Detect which cell encompasses the target text, then output its [X, Y] center coordinate. 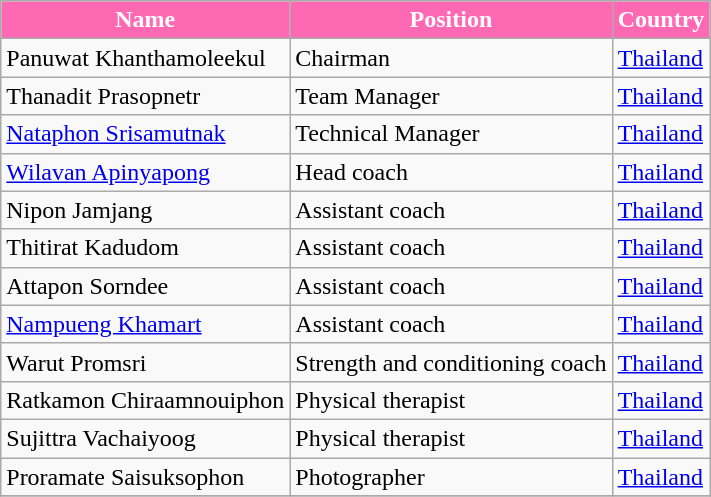
Technical Manager [451, 134]
Thitirat Kadudom [146, 248]
Nampueng Khamart [146, 324]
Chairman [451, 58]
Thanadit Prasopnetr [146, 96]
Nataphon Srisamutnak [146, 134]
Team Manager [451, 96]
Nipon Jamjang [146, 210]
Wilavan Apinyapong [146, 172]
Strength and conditioning coach [451, 362]
Sujittra Vachaiyoog [146, 438]
Head coach [451, 172]
Position [451, 20]
Country [661, 20]
Photographer [451, 477]
Ratkamon Chiraamnouiphon [146, 400]
Attapon Sorndee [146, 286]
Proramate Saisuksophon [146, 477]
Name [146, 20]
Warut Promsri [146, 362]
Panuwat Khanthamoleekul [146, 58]
